Pinpoint the cell where the given text exists, returning its [x, y] midpoint coordinate. 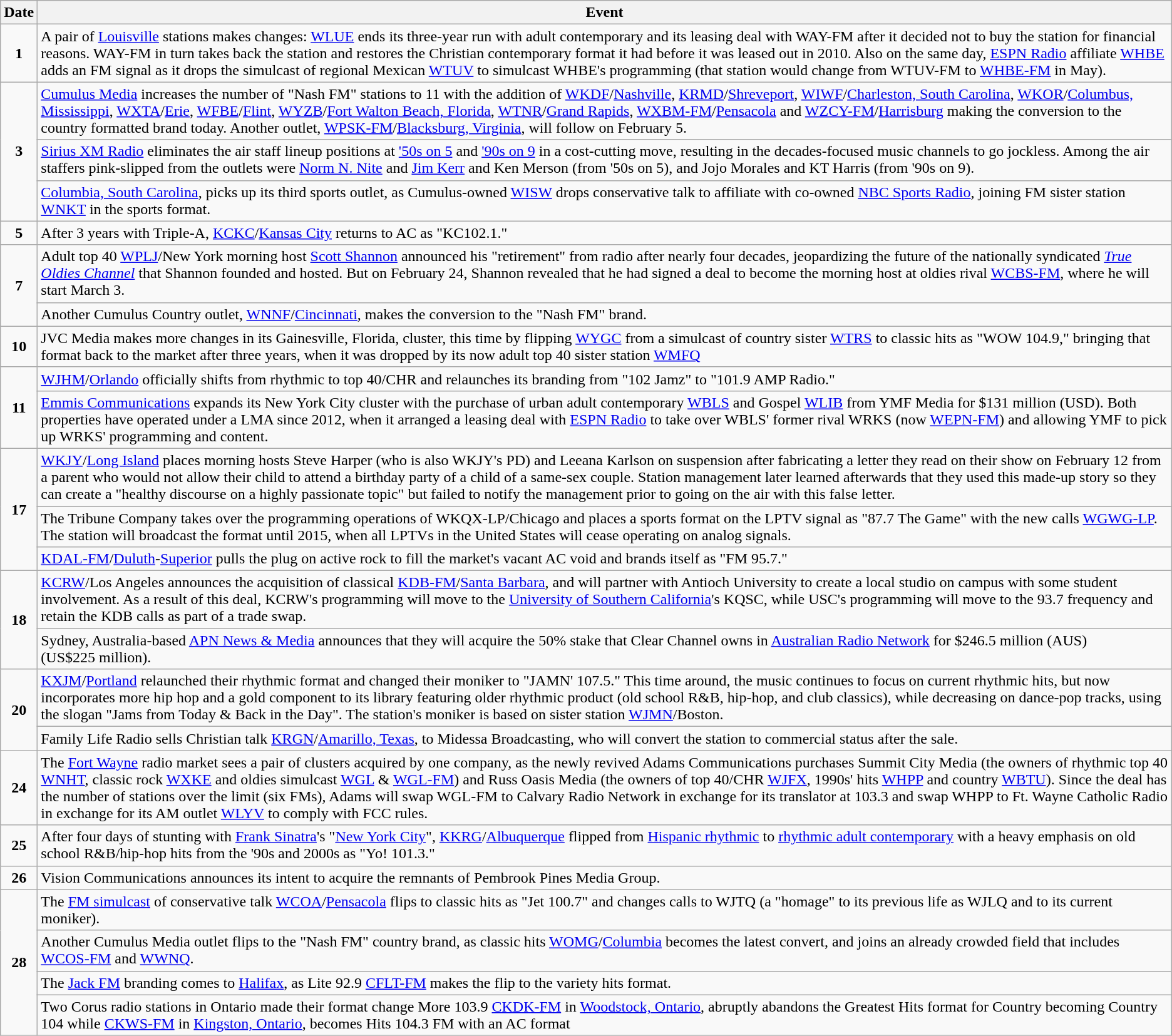
11 [19, 408]
18 [19, 620]
Event [605, 13]
Vision Communications announces its intent to acquire the remnants of Pembrook Pines Media Group. [605, 878]
WJHM/Orlando officially shifts from rhythmic to top 40/CHR and relaunches its branding from "102 Jamz" to "101.9 AMP Radio." [605, 379]
1 [19, 53]
25 [19, 845]
After 3 years with Triple-A, KCKC/Kansas City returns to AC as "KC102.1." [605, 233]
3 [19, 151]
10 [19, 347]
20 [19, 710]
5 [19, 233]
7 [19, 285]
KDAL-FM/Duluth-Superior pulls the plug on active rock to fill the market's vacant AC void and brands itself as "FM 95.7." [605, 559]
28 [19, 963]
24 [19, 787]
Another Cumulus Country outlet, WNNF/Cincinnati, makes the conversion to the "Nash FM" brand. [605, 314]
The Jack FM branding comes to Halifax, as Lite 92.9 CFLT-FM makes the flip to the variety hits format. [605, 983]
Date [19, 13]
26 [19, 878]
17 [19, 510]
